Return the (x, y) coordinate for the center point of the cell that contains the specified text.  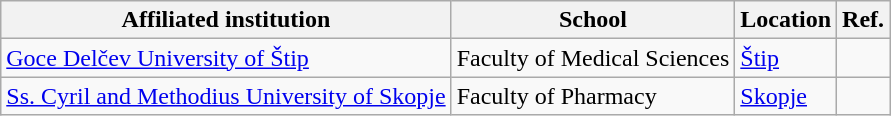
Faculty of Pharmacy (593, 96)
School (593, 20)
Ss. Cyril and Methodius University of Skopje (226, 96)
Affiliated institution (226, 20)
Goce Delčev University of Štip (226, 58)
Faculty of Medical Sciences (593, 58)
Ref. (864, 20)
Skopje (786, 96)
Štip (786, 58)
Location (786, 20)
